Output the [x, y] coordinate of the center of the cell containing the given text.  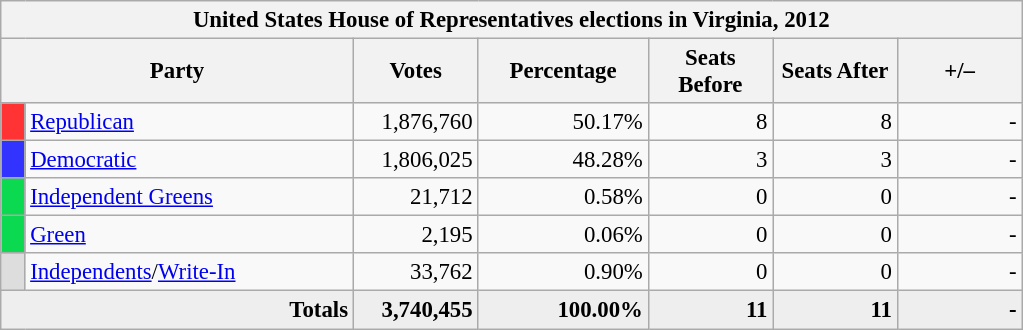
Totals [178, 310]
48.28% [563, 160]
Seats After [836, 72]
1,806,025 [416, 160]
Republican [189, 122]
Votes [416, 72]
0.90% [563, 273]
Democratic [189, 160]
3,740,455 [416, 310]
0.06% [563, 235]
Seats Before [710, 72]
Independents/Write-In [189, 273]
100.00% [563, 310]
Independent Greens [189, 197]
33,762 [416, 273]
Percentage [563, 72]
Green [189, 235]
0.58% [563, 197]
United States House of Representatives elections in Virginia, 2012 [512, 20]
21,712 [416, 197]
1,876,760 [416, 122]
Party [178, 72]
+/– [960, 72]
50.17% [563, 122]
2,195 [416, 235]
